Identify which cell holds the provided text, then report its (X, Y) central coordinate. 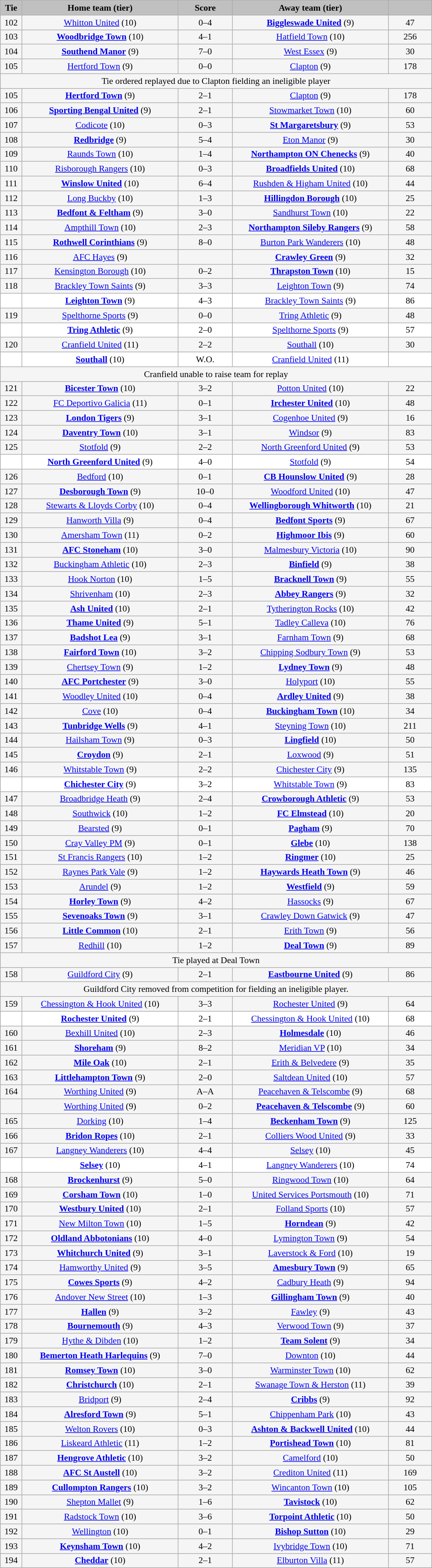
94 (410, 1283)
W.O. (205, 359)
Brockenhurst (9) (100, 1180)
Hythe & Dibden (10) (100, 1341)
Folland Sports (10) (310, 1209)
Buckingham Town (10) (310, 711)
33 (410, 1136)
116 (11, 257)
Tavistock (10) (310, 1502)
136 (11, 623)
123 (11, 418)
151 (11, 857)
Score (205, 8)
Irchester United (10) (310, 403)
58 (410, 228)
4–4 (205, 1151)
113 (11, 213)
16 (410, 418)
Shoreham (9) (100, 1048)
Deal Town (9) (310, 945)
142 (11, 711)
Thrapston Town (10) (310, 271)
179 (11, 1341)
187 (11, 1458)
Shrivenham (10) (100, 594)
Guildford City removed from competition for fielding an ineligible player. (216, 989)
Daventry Town (10) (100, 433)
141 (11, 697)
Romsey Town (10) (100, 1370)
168 (11, 1180)
Ringmer (10) (310, 857)
Westfield (9) (310, 887)
Horndean (9) (310, 1224)
Torpoint Athletic (10) (310, 1517)
Amesbury Town (9) (310, 1268)
122 (11, 403)
Chipping Sodbury Town (9) (310, 653)
111 (11, 184)
Woodford United (10) (310, 491)
Farnham Town (9) (310, 638)
Cheddar (10) (100, 1561)
Cadbury Heath (9) (310, 1283)
Highmoor Ibis (9) (310, 535)
Bridport (9) (100, 1400)
181 (11, 1370)
Chertsey Town (9) (100, 667)
Colliers Wood United (9) (310, 1136)
163 (11, 1077)
177 (11, 1312)
Lingfield (10) (310, 740)
Cranfield unable to raise team for replay (216, 374)
166 (11, 1136)
157 (11, 945)
133 (11, 579)
118 (11, 286)
146 (11, 770)
Guildford City (9) (100, 975)
Kensington Borough (10) (100, 271)
Potton United (10) (310, 389)
192 (11, 1531)
Hallen (9) (100, 1312)
5–4 (205, 140)
Portishead Town (10) (310, 1443)
81 (410, 1443)
129 (11, 521)
Chippenham Park (10) (310, 1414)
152 (11, 872)
Elburton Villa (11) (310, 1561)
172 (11, 1239)
186 (11, 1443)
167 (11, 1151)
Tie played at Deal Town (216, 960)
Hengrove Athletic (10) (100, 1458)
Hatfield Town (10) (310, 37)
Bedfont & Feltham (9) (100, 213)
Bearsted (9) (100, 828)
Whitchurch United (9) (100, 1253)
117 (11, 271)
120 (11, 345)
Tadley Calleva (10) (310, 623)
Sandhurst Town (10) (310, 213)
10–0 (205, 491)
191 (11, 1517)
Cribbs (9) (310, 1400)
Warminster Town (10) (310, 1370)
Croydon (9) (100, 755)
Andover New Street (10) (100, 1297)
160 (11, 1033)
8–0 (205, 242)
127 (11, 491)
147 (11, 799)
119 (11, 315)
Wincanton Town (10) (310, 1487)
102 (11, 23)
Shepton Mallet (9) (100, 1502)
28 (410, 477)
126 (11, 477)
Tie ordered replayed due to Clapton fielding an ineligible player (216, 81)
Badshot Lea (9) (100, 638)
158 (11, 975)
184 (11, 1414)
Team Solent (9) (310, 1341)
Loxwood (9) (310, 755)
45 (410, 1151)
Rothwell Corinthians (9) (100, 242)
176 (11, 1297)
Mile Oak (10) (100, 1063)
164 (11, 1092)
189 (11, 1487)
Ringwood Town (10) (310, 1180)
Westbury United (10) (100, 1209)
Redhill (10) (100, 945)
Glebe (10) (310, 843)
Raunds Town (10) (100, 154)
Bournemouth (9) (100, 1326)
Liskeard Athletic (11) (100, 1443)
183 (11, 1400)
Crediton United (11) (310, 1473)
Holmesdale (10) (310, 1033)
143 (11, 726)
130 (11, 535)
Welton Rovers (10) (100, 1429)
Steyning Town (10) (310, 726)
Wellington (10) (100, 1531)
211 (410, 726)
5–0 (205, 1180)
Woodbridge Town (10) (100, 37)
Desborough Town (9) (100, 491)
180 (11, 1356)
153 (11, 887)
145 (11, 755)
134 (11, 594)
Hailsham Town (9) (100, 740)
Southend Manor (9) (100, 52)
Buckingham Athletic (10) (100, 565)
Tunbridge Wells (9) (100, 726)
Arundel (9) (100, 887)
Hassocks (9) (310, 901)
1–6 (205, 1502)
Windsor (9) (310, 433)
Erith & Belvedere (9) (310, 1063)
121 (11, 389)
137 (11, 638)
114 (11, 228)
Stewarts & Lloyds Corby (10) (100, 506)
92 (410, 1400)
Away team (tier) (310, 8)
144 (11, 740)
76 (410, 623)
Wellingborough Whitworth (10) (310, 506)
1–0 (205, 1195)
Binfield (9) (310, 565)
8–2 (205, 1048)
170 (11, 1209)
Oldland Abbotonians (10) (100, 1239)
Horley Town (9) (100, 901)
Eastbourne United (9) (310, 975)
Saltdean United (10) (310, 1077)
Bridon Ropes (10) (100, 1136)
Codicote (10) (100, 125)
CB Hounslow United (9) (310, 477)
FC Deportivo Galicia (11) (100, 403)
Ashton & Backwell United (10) (310, 1429)
Eton Manor (9) (310, 140)
Woodley United (10) (100, 697)
Christchurch (10) (100, 1385)
110 (11, 169)
Long Buckby (10) (100, 198)
Fawley (9) (310, 1312)
161 (11, 1048)
Bexhill United (10) (100, 1033)
106 (11, 111)
Dorking (10) (100, 1121)
128 (11, 506)
Bicester Town (10) (100, 389)
Ardley United (9) (310, 697)
139 (11, 667)
109 (11, 154)
162 (11, 1063)
Home team (tier) (100, 8)
Malmesbury Victoria (10) (310, 550)
AFC St Austell (10) (100, 1473)
65 (410, 1268)
29 (410, 1531)
150 (11, 843)
Laverstock & Ford (10) (310, 1253)
Erith Town (9) (310, 931)
AFC Stoneham (10) (100, 550)
Cowes Sports (9) (100, 1283)
Tie (11, 8)
156 (11, 931)
Beckenham Town (9) (310, 1121)
Crowborough Athletic (9) (310, 799)
Cogenhoe United (9) (310, 418)
194 (11, 1561)
107 (11, 125)
Cove (10) (100, 711)
Stowmarket Town (10) (310, 111)
37 (410, 1326)
165 (11, 1121)
A–A (205, 1092)
Sporting Bengal United (9) (100, 111)
70 (410, 828)
103 (11, 37)
Bedford (10) (100, 477)
Amersham Town (11) (100, 535)
AFC Portchester (9) (100, 682)
Lymington Town (9) (310, 1239)
Ash United (10) (100, 609)
Alresford Town (9) (100, 1414)
Hamworthy United (9) (100, 1268)
3–6 (205, 1517)
108 (11, 140)
Sevenoaks Town (9) (100, 916)
United Services Portsmouth (10) (310, 1195)
174 (11, 1268)
21 (410, 506)
132 (11, 565)
124 (11, 433)
115 (11, 242)
159 (11, 1004)
Raynes Park Vale (9) (100, 872)
15 (410, 271)
Hillingdon Borough (10) (310, 198)
175 (11, 1283)
Whitton United (10) (100, 23)
St Francis Rangers (10) (100, 857)
155 (11, 916)
Crawley Down Gatwick (9) (310, 916)
Lydney Town (9) (310, 667)
Corsham Town (10) (100, 1195)
Hanworth Villa (9) (100, 521)
FC Elmstead (10) (310, 814)
Ivybridge Town (10) (310, 1546)
Swanage Town & Herston (11) (310, 1385)
148 (11, 814)
Haywards Heath Town (9) (310, 872)
Redbridge (9) (100, 140)
Broadbridge Heath (9) (100, 799)
Bishop Sutton (10) (310, 1531)
185 (11, 1429)
193 (11, 1546)
Northampton ON Chenecks (9) (310, 154)
Gillingham Town (9) (310, 1297)
New Milton Town (10) (100, 1224)
Northampton Sileby Rangers (9) (310, 228)
West Essex (9) (310, 52)
131 (11, 550)
Verwood Town (9) (310, 1326)
Burton Park Wanderers (10) (310, 242)
Tytherington Rocks (10) (310, 609)
Pagham (9) (310, 828)
Bracknell Town (9) (310, 579)
Rushden & Higham United (10) (310, 184)
St Margaretsbury (9) (310, 125)
20 (410, 814)
Radstock Town (10) (100, 1517)
Ampthill Town (10) (100, 228)
Camelford (10) (310, 1458)
Bemerton Heath Harlequins (9) (100, 1356)
39 (410, 1385)
Cray Valley PM (9) (100, 843)
Biggleswade United (9) (310, 23)
Keynsham Town (10) (100, 1546)
56 (410, 931)
Fairford Town (10) (100, 653)
Meridian VP (10) (310, 1048)
59 (410, 887)
Broadfields United (10) (310, 169)
Southwick (10) (100, 814)
Cullompton Rangers (10) (100, 1487)
AFC Hayes (9) (100, 257)
188 (11, 1473)
Thame United (9) (100, 623)
190 (11, 1502)
256 (410, 37)
173 (11, 1253)
Abbey Rangers (9) (310, 594)
35 (410, 1063)
6–4 (205, 184)
171 (11, 1224)
London Tigers (9) (100, 418)
Bedfont Sports (9) (310, 521)
19 (410, 1253)
3–5 (205, 1268)
Littlehampton Town (9) (100, 1077)
149 (11, 828)
89 (410, 945)
Downton (10) (310, 1356)
Little Common (10) (100, 931)
104 (11, 52)
182 (11, 1385)
Crawley Green (9) (310, 257)
140 (11, 682)
Winslow United (10) (100, 184)
Hook Norton (10) (100, 579)
90 (410, 550)
112 (11, 198)
154 (11, 901)
Holyport (10) (310, 682)
51 (410, 755)
Risborough Rangers (10) (100, 169)
